Search for the cell housing the specified text and yield its (x, y) center coordinate. 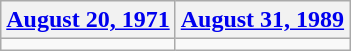
August 20, 1971 (88, 20)
August 31, 1989 (262, 20)
